Search for the cell housing the specified text and yield its (X, Y) center coordinate. 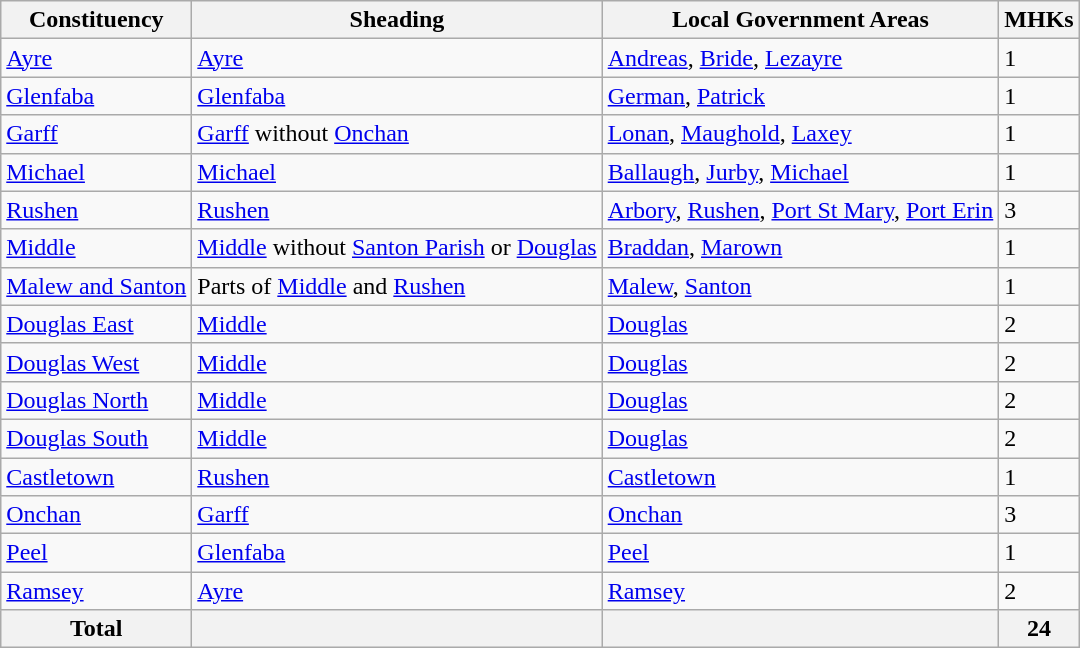
Douglas South (96, 438)
Middle without Santon Parish or Douglas (397, 248)
Total (96, 629)
Lonan, Maughold, Laxey (800, 134)
Malew, Santon (800, 286)
Local Government Areas (800, 20)
Parts of Middle and Rushen (397, 286)
Braddan, Marown (800, 248)
Ballaugh, Jurby, Michael (800, 172)
Andreas, Bride, Lezayre (800, 58)
Arbory, Rushen, Port St Mary, Port Erin (800, 210)
Douglas North (96, 400)
German, Patrick (800, 96)
MHKs (1039, 20)
Douglas West (96, 362)
Garff without Onchan (397, 134)
Malew and Santon (96, 286)
Constituency (96, 20)
Douglas East (96, 324)
24 (1039, 629)
Sheading (397, 20)
